Return the (X, Y) coordinate for the center point of the cell that contains the specified text.  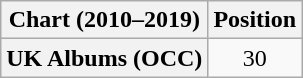
UK Albums (OCC) (104, 58)
Position (255, 20)
30 (255, 58)
Chart (2010–2019) (104, 20)
